Find where the given text appears and provide that cell's center as [X, Y] coordinate. 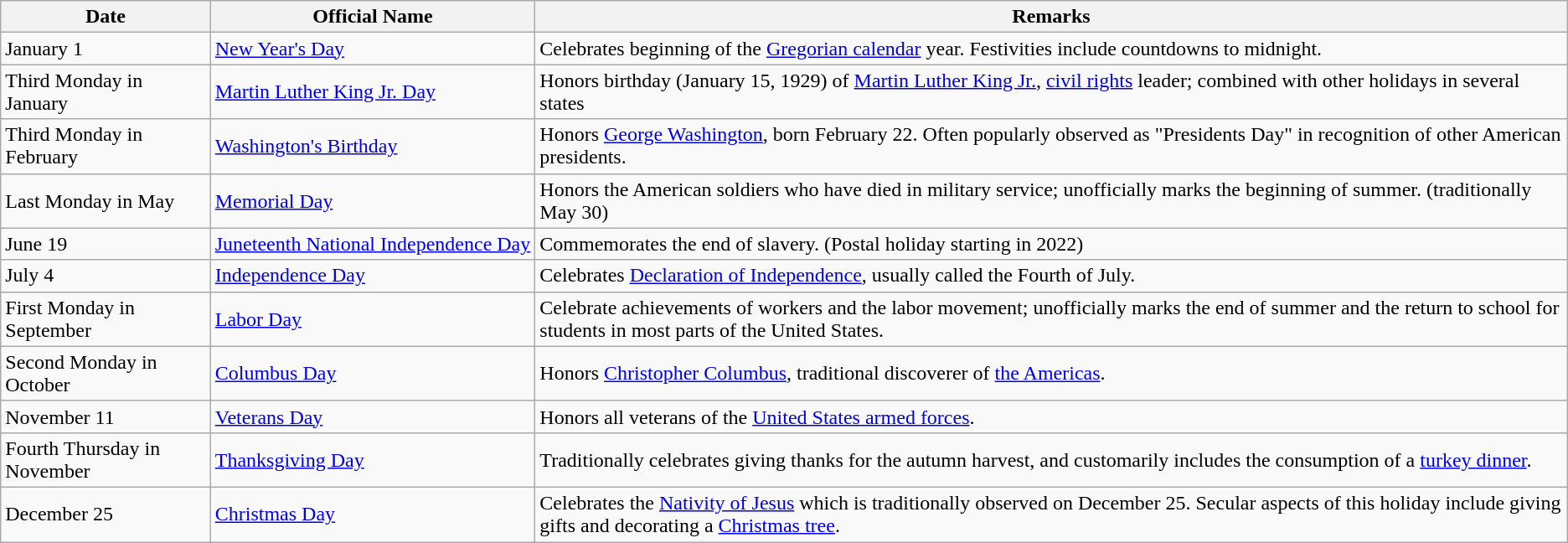
Date [106, 17]
January 1 [106, 49]
Third Monday in February [106, 146]
Remarks [1051, 17]
November 11 [106, 416]
Columbus Day [373, 374]
Last Monday in May [106, 201]
Honors George Washington, born February 22. Often popularly observed as "Presidents Day" in recognition of other American presidents. [1051, 146]
Veterans Day [373, 416]
Memorial Day [373, 201]
Honors all veterans of the United States armed forces. [1051, 416]
Honors Christopher Columbus, traditional discoverer of the Americas. [1051, 374]
Celebrates Declaration of Independence, usually called the Fourth of July. [1051, 276]
New Year's Day [373, 49]
Labor Day [373, 318]
Thanksgiving Day [373, 459]
Independence Day [373, 276]
Martin Luther King Jr. Day [373, 92]
Juneteenth National Independence Day [373, 244]
July 4 [106, 276]
Second Monday in October [106, 374]
Honors the American soldiers who have died in military service; unofficially marks the beginning of summer. (traditionally May 30) [1051, 201]
June 19 [106, 244]
December 25 [106, 515]
Christmas Day [373, 515]
Fourth Thursday in November [106, 459]
Traditionally celebrates giving thanks for the autumn harvest, and customarily includes the consumption of a turkey dinner. [1051, 459]
First Monday in September [106, 318]
Washington's Birthday [373, 146]
Third Monday in January [106, 92]
Celebrates beginning of the Gregorian calendar year. Festivities include countdowns to midnight. [1051, 49]
Commemorates the end of slavery. (Postal holiday starting in 2022) [1051, 244]
Honors birthday (January 15, 1929) of Martin Luther King Jr., civil rights leader; combined with other holidays in several states [1051, 92]
Official Name [373, 17]
